Extract the [X, Y] coordinate from the center of the cell holding the provided text.  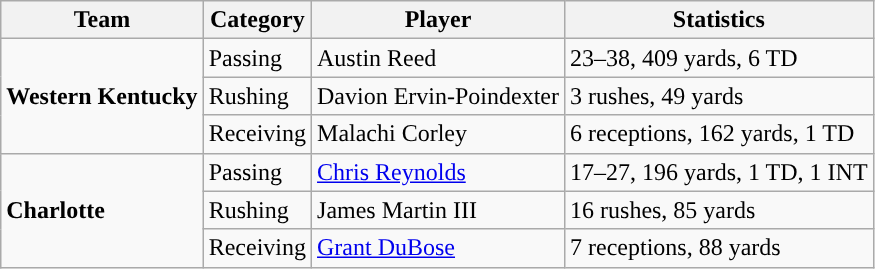
Chris Reynolds [438, 172]
Player [438, 20]
Western Kentucky [102, 96]
Category [257, 20]
16 rushes, 85 yards [720, 210]
James Martin III [438, 210]
Malachi Corley [438, 134]
3 rushes, 49 yards [720, 96]
6 receptions, 162 yards, 1 TD [720, 134]
7 receptions, 88 yards [720, 248]
Austin Reed [438, 58]
Davion Ervin-Poindexter [438, 96]
23–38, 409 yards, 6 TD [720, 58]
Team [102, 20]
Charlotte [102, 210]
Grant DuBose [438, 248]
Statistics [720, 20]
17–27, 196 yards, 1 TD, 1 INT [720, 172]
